Detect which cell encompasses the target text, then output its [x, y] center coordinate. 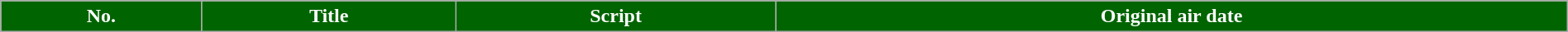
No. [101, 16]
Script [615, 16]
Title [329, 16]
Original air date [1171, 16]
